Find where the given text appears and provide that cell's center as (X, Y) coordinate. 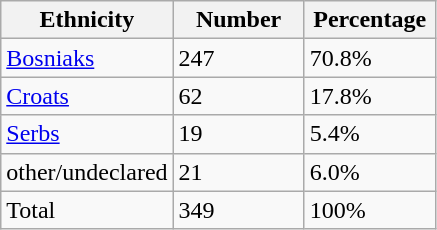
100% (370, 210)
19 (238, 134)
Serbs (87, 134)
17.8% (370, 96)
Percentage (370, 20)
5.4% (370, 134)
349 (238, 210)
Ethnicity (87, 20)
Bosniaks (87, 58)
Total (87, 210)
Croats (87, 96)
70.8% (370, 58)
21 (238, 172)
62 (238, 96)
other/undeclared (87, 172)
Number (238, 20)
247 (238, 58)
6.0% (370, 172)
